Provide the [x, y] coordinate of the cell's center where the given text is located.  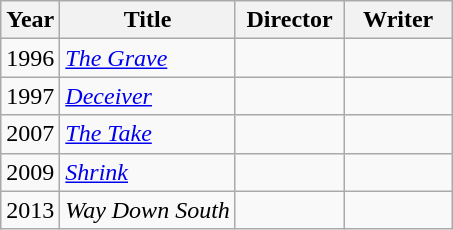
The Grave [148, 58]
Year [30, 20]
The Take [148, 134]
2007 [30, 134]
Deceiver [148, 96]
Shrink [148, 172]
1996 [30, 58]
2009 [30, 172]
Director [290, 20]
Way Down South [148, 210]
1997 [30, 96]
2013 [30, 210]
Writer [398, 20]
Title [148, 20]
